Locate the cell with the specified text and output its [x, y] center coordinate. 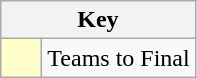
Teams to Final [118, 58]
Key [98, 20]
